From the cell containing the given text, extract its center point as [X, Y] coordinate. 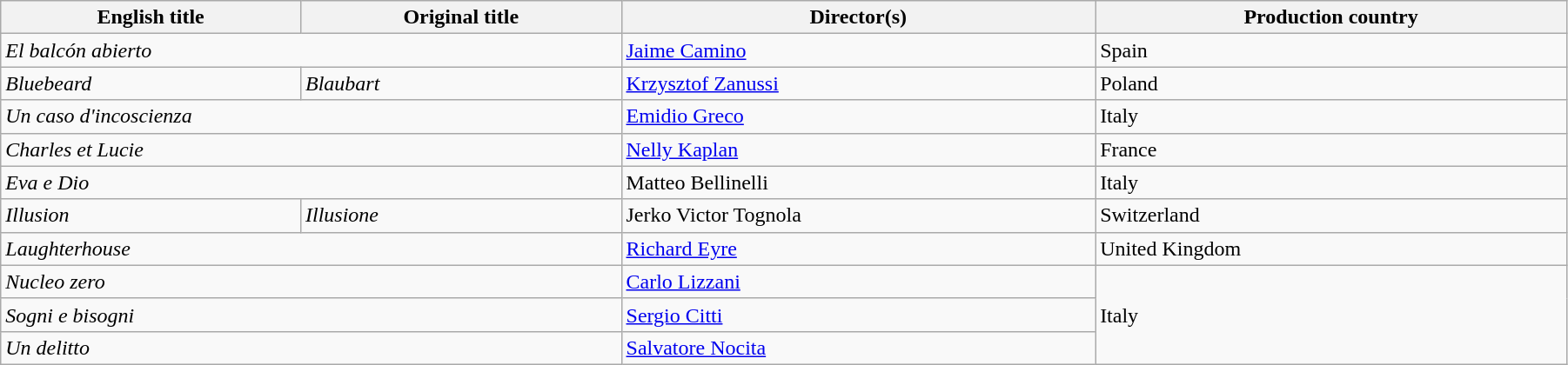
English title [151, 17]
Illusione [461, 216]
Un caso d'incoscienza [312, 116]
Director(s) [858, 17]
Salvatore Nocita [858, 348]
Nelly Kaplan [858, 149]
Sergio Citti [858, 315]
Matteo Bellinelli [858, 182]
Illusion [151, 216]
Spain [1331, 50]
Eva e Dio [312, 182]
El balcón abierto [312, 50]
Sogni e bisogni [312, 315]
Bluebeard [151, 83]
United Kingdom [1331, 249]
Richard Eyre [858, 249]
Emidio Greco [858, 116]
Charles et Lucie [312, 149]
Jerko Victor Tognola [858, 216]
Un delitto [312, 348]
Production country [1331, 17]
Jaime Camino [858, 50]
Original title [461, 17]
France [1331, 149]
Carlo Lizzani [858, 282]
Switzerland [1331, 216]
Blaubart [461, 83]
Nucleo zero [312, 282]
Poland [1331, 83]
Laughterhouse [312, 249]
Krzysztof Zanussi [858, 83]
